Locate the cell with the specified text and output its [x, y] center coordinate. 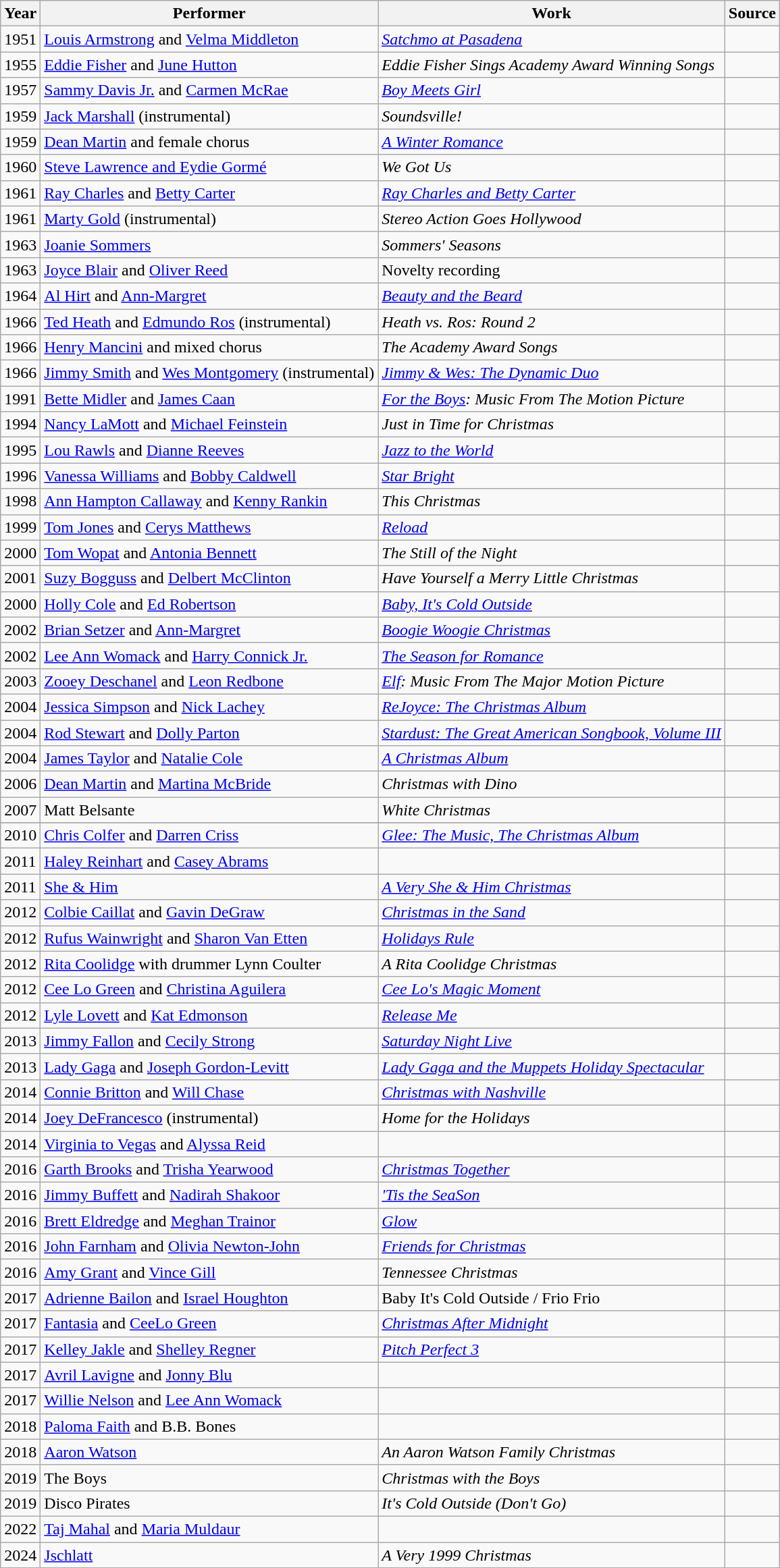
John Farnham and Olivia Newton-John [209, 1247]
It's Cold Outside (Don't Go) [551, 1503]
Nancy LaMott and Michael Feinstein [209, 425]
Virginia to Vegas and Alyssa Reid [209, 1144]
Marty Gold (instrumental) [209, 219]
1998 [20, 502]
Aaron Watson [209, 1452]
Tennessee Christmas [551, 1272]
Saturday Night Live [551, 1041]
Have Yourself a Merry Little Christmas [551, 578]
Glow [551, 1221]
Dean Martin and female chorus [209, 142]
For the Boys: Music From The Motion Picture [551, 399]
Reload [551, 527]
Satchmo at Pasadena [551, 39]
Tom Wopat and Antonia Bennett [209, 553]
Rita Coolidge with drummer Lynn Coulter [209, 964]
Lyle Lovett and Kat Edmonson [209, 1015]
ReJoyce: The Christmas Album [551, 707]
Kelley Jakle and Shelley Regner [209, 1349]
Stardust: The Great American Songbook, Volume III [551, 732]
Cee Lo Green and Christina Aguilera [209, 990]
Cee Lo's Magic Moment [551, 990]
Chris Colfer and Darren Criss [209, 836]
Pitch Perfect 3 [551, 1349]
Matt Belsante [209, 810]
Dean Martin and Martina McBride [209, 784]
Jessica Simpson and Nick Lachey [209, 707]
2003 [20, 681]
1955 [20, 65]
Baby It's Cold Outside / Frio Frio [551, 1298]
Connie Britton and Will Chase [209, 1092]
A Rita Coolidge Christmas [551, 964]
A Christmas Album [551, 759]
Paloma Faith and B.B. Bones [209, 1426]
Elf: Music From The Major Motion Picture [551, 681]
Ann Hampton Callaway and Kenny Rankin [209, 502]
Fantasia and CeeLo Green [209, 1324]
Jack Marshall (instrumental) [209, 116]
2007 [20, 810]
Performer [209, 13]
Taj Mahal and Maria Muldaur [209, 1529]
Jimmy & Wes: The Dynamic Duo [551, 373]
1964 [20, 296]
Garth Brooks and Trisha Yearwood [209, 1170]
She & Him [209, 887]
Christmas Together [551, 1170]
The Still of the Night [551, 553]
Lou Rawls and Dianne Reeves [209, 450]
Jschlatt [209, 1555]
Avril Lavigne and Jonny Blu [209, 1375]
Colbie Caillat and Gavin DeGraw [209, 913]
'Tis the SeaSon [551, 1195]
White Christmas [551, 810]
The Boys [209, 1478]
Release Me [551, 1015]
Christmas with the Boys [551, 1478]
Sommers' Seasons [551, 244]
Jimmy Fallon and Cecily Strong [209, 1041]
2001 [20, 578]
1951 [20, 39]
1957 [20, 90]
A Very She & Him Christmas [551, 887]
Brett Eldredge and Meghan Trainor [209, 1221]
Louis Armstrong and Velma Middleton [209, 39]
Jimmy Buffett and Nadirah Shakoor [209, 1195]
Suzy Bogguss and Delbert McClinton [209, 578]
Beauty and the Beard [551, 296]
1991 [20, 399]
Christmas After Midnight [551, 1324]
Year [20, 13]
Soundsville! [551, 116]
Holidays Rule [551, 938]
Christmas in the Sand [551, 913]
Lady Gaga and Joseph Gordon-Levitt [209, 1066]
Jazz to the World [551, 450]
The Academy Award Songs [551, 348]
Ted Heath and Edmundo Ros (instrumental) [209, 322]
1994 [20, 425]
Stereo Action Goes Hollywood [551, 219]
Holly Cole and Ed Robertson [209, 604]
Disco Pirates [209, 1503]
Boy Meets Girl [551, 90]
Eddie Fisher Sings Academy Award Winning Songs [551, 65]
James Taylor and Natalie Cole [209, 759]
Work [551, 13]
Vanessa Williams and Bobby Caldwell [209, 476]
1999 [20, 527]
An Aaron Watson Family Christmas [551, 1452]
2022 [20, 1529]
Christmas with Nashville [551, 1092]
Haley Reinhart and Casey Abrams [209, 861]
Joyce Blair and Oliver Reed [209, 270]
2010 [20, 836]
Home for the Holidays [551, 1118]
Henry Mancini and mixed chorus [209, 348]
Willie Nelson and Lee Ann Womack [209, 1401]
A Very 1999 Christmas [551, 1555]
Zooey Deschanel and Leon Redbone [209, 681]
Joey DeFrancesco (instrumental) [209, 1118]
A Winter Romance [551, 142]
Christmas with Dino [551, 784]
Jimmy Smith and Wes Montgomery (instrumental) [209, 373]
Rod Stewart and Dolly Parton [209, 732]
Adrienne Bailon and Israel Houghton [209, 1298]
The Season for Romance [551, 655]
Source [752, 13]
Tom Jones and Cerys Matthews [209, 527]
Novelty recording [551, 270]
Rufus Wainwright and Sharon Van Etten [209, 938]
Al Hirt and Ann-Margret [209, 296]
Eddie Fisher and June Hutton [209, 65]
Lee Ann Womack and Harry Connick Jr. [209, 655]
2024 [20, 1555]
1996 [20, 476]
Brian Setzer and Ann-Margret [209, 630]
Amy Grant and Vince Gill [209, 1272]
Glee: The Music, The Christmas Album [551, 836]
Heath vs. Ros: Round 2 [551, 322]
Baby, It's Cold Outside [551, 604]
Sammy Davis Jr. and Carmen McRae [209, 90]
Steve Lawrence and Eydie Gormé [209, 167]
This Christmas [551, 502]
Bette Midler and James Caan [209, 399]
Lady Gaga and the Muppets Holiday Spectacular [551, 1066]
Just in Time for Christmas [551, 425]
2006 [20, 784]
Boogie Woogie Christmas [551, 630]
1960 [20, 167]
Joanie Sommers [209, 244]
We Got Us [551, 167]
Friends for Christmas [551, 1247]
Star Bright [551, 476]
1995 [20, 450]
